Search for the cell housing the specified text and yield its [X, Y] center coordinate. 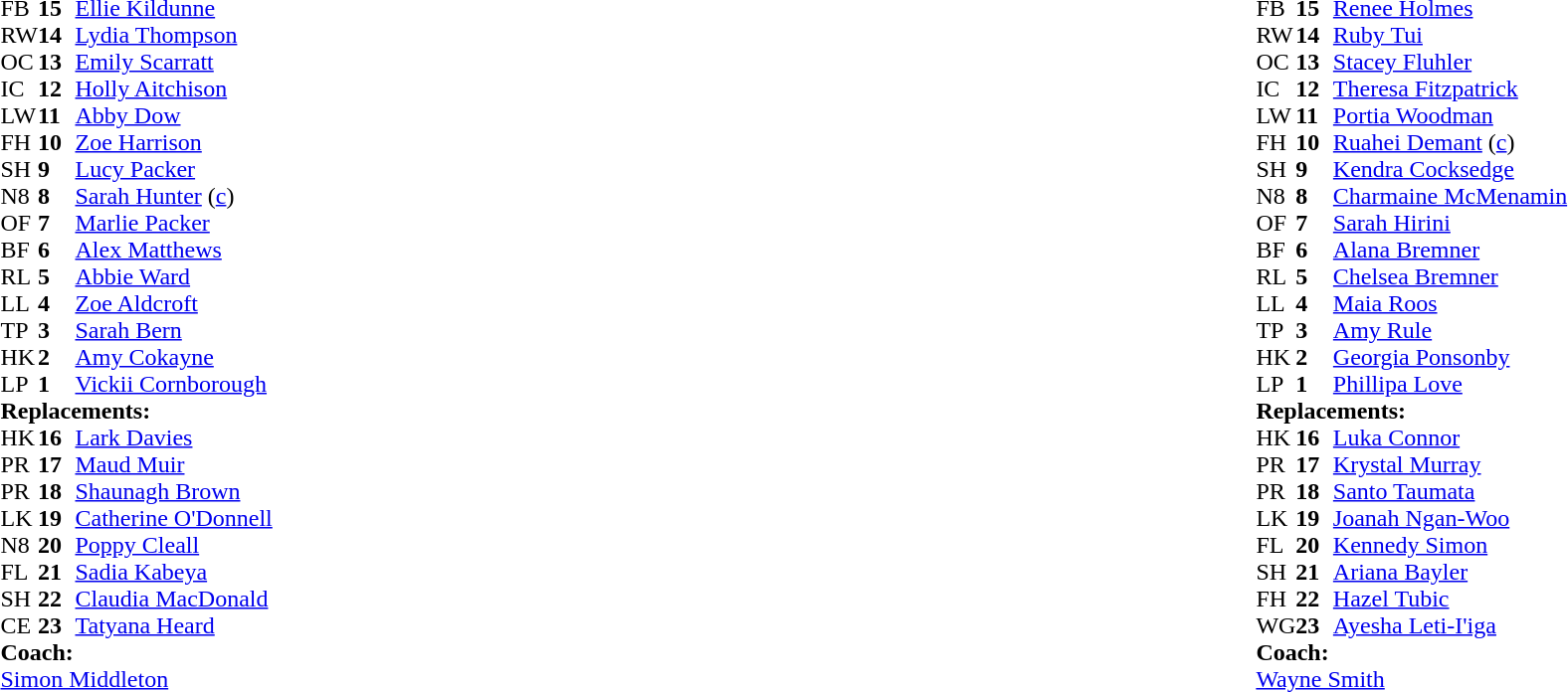
Emily Scarratt [174, 62]
Maia Roos [1451, 304]
Ariana Bayler [1451, 573]
Kendra Cocksedge [1451, 169]
Krystal Murray [1451, 465]
Lark Davies [174, 437]
Portia Woodman [1451, 115]
Holly Aitchison [174, 89]
Luka Connor [1451, 437]
Sarah Hirini [1451, 223]
Catherine O'Donnell [174, 519]
Lydia Thompson [174, 36]
Sarah Bern [174, 330]
Shaunagh Brown [174, 491]
Ayesha Leti-I'iga [1451, 626]
Ruahei Demant (c) [1451, 143]
CE [19, 626]
Poppy Cleall [174, 545]
Charmaine McMenamin [1451, 197]
WG [1275, 626]
Phillipa Love [1451, 384]
Abby Dow [174, 115]
Chelsea Bremner [1451, 276]
Tatyana Heard [174, 626]
Stacey Fluhler [1451, 62]
Ruby Tui [1451, 36]
Alex Matthews [174, 251]
Joanah Ngan-Woo [1451, 519]
Georgia Ponsonby [1451, 358]
Vickii Cornborough [174, 384]
Kennedy Simon [1451, 545]
Zoe Harrison [174, 143]
Lucy Packer [174, 169]
Abbie Ward [174, 276]
Amy Cokayne [174, 358]
Sadia Kabeya [174, 573]
Amy Rule [1451, 330]
Zoe Aldcroft [174, 304]
Maud Muir [174, 465]
Theresa Fitzpatrick [1451, 89]
Santo Taumata [1451, 491]
Alana Bremner [1451, 251]
Marlie Packer [174, 223]
Sarah Hunter (c) [174, 197]
Claudia MacDonald [174, 599]
Hazel Tubic [1451, 599]
